For the text-containing cell, return its midpoint in [x, y] coordinate format. 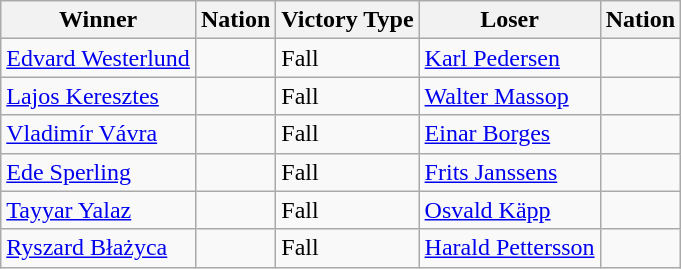
Ede Sperling [98, 172]
Tayyar Yalaz [98, 210]
Osvald Käpp [510, 210]
Einar Borges [510, 134]
Frits Janssens [510, 172]
Walter Massop [510, 96]
Edvard Westerlund [98, 58]
Vladimír Vávra [98, 134]
Loser [510, 20]
Winner [98, 20]
Karl Pedersen [510, 58]
Victory Type [348, 20]
Lajos Keresztes [98, 96]
Harald Pettersson [510, 248]
Ryszard Błażyca [98, 248]
